Locate the cell with the specified text and output its [x, y] center coordinate. 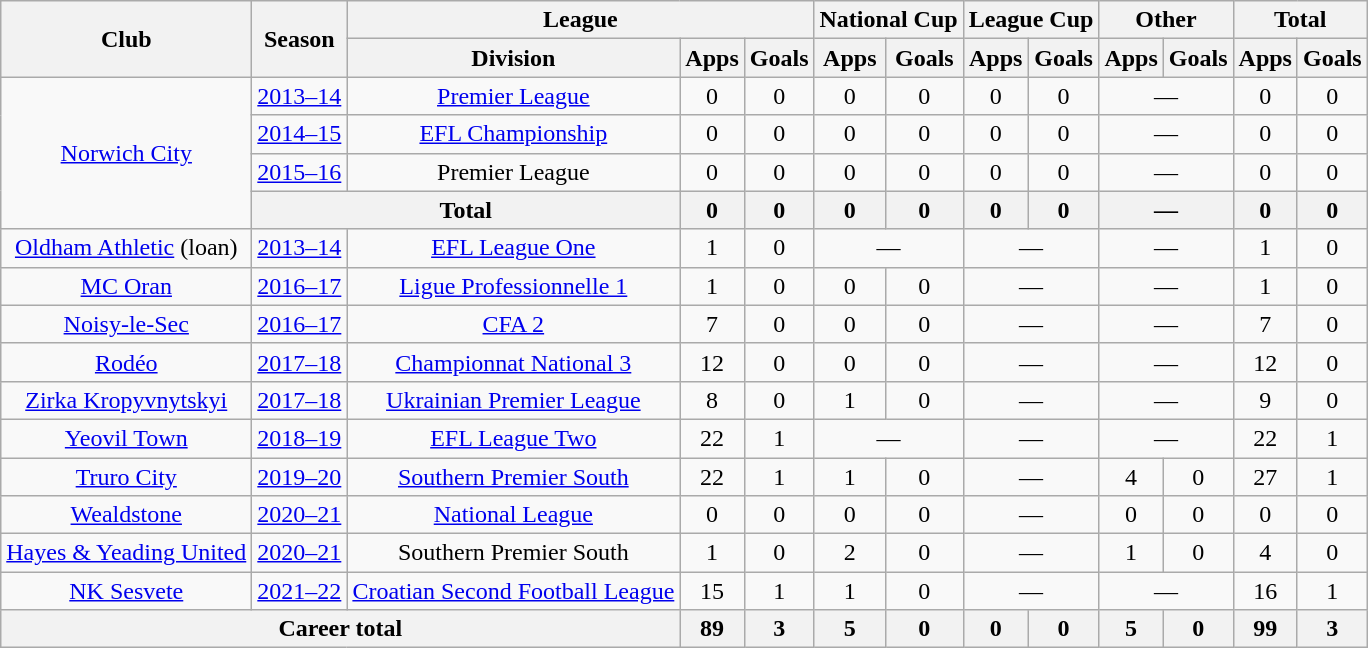
2014–15 [300, 134]
16 [1265, 591]
Yeovil Town [126, 438]
Career total [340, 629]
Noisy-le-Sec [126, 324]
EFL League One [514, 248]
2015–16 [300, 172]
Championnat National 3 [514, 362]
National Cup [888, 20]
Croatian Second Football League [514, 591]
Other [1166, 20]
National League [514, 515]
2 [850, 553]
NK Sesvete [126, 591]
Club [126, 39]
Rodéo [126, 362]
Wealdstone [126, 515]
League Cup [1031, 20]
Truro City [126, 477]
Zirka Kropyvnytskyi [126, 400]
EFL Championship [514, 134]
9 [1265, 400]
Oldham Athletic (loan) [126, 248]
89 [712, 629]
2018–19 [300, 438]
Norwich City [126, 153]
2021–22 [300, 591]
Hayes & Yeading United [126, 553]
2019–20 [300, 477]
CFA 2 [514, 324]
99 [1265, 629]
Ukrainian Premier League [514, 400]
8 [712, 400]
27 [1265, 477]
MC Oran [126, 286]
15 [712, 591]
EFL League Two [514, 438]
League [580, 20]
Season [300, 39]
Division [514, 58]
Ligue Professionnelle 1 [514, 286]
